Detect which cell encompasses the target text, then output its (X, Y) center coordinate. 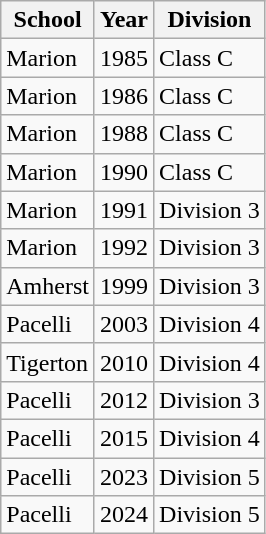
1991 (124, 210)
1988 (124, 134)
Amherst (48, 286)
1992 (124, 248)
2003 (124, 324)
2024 (124, 515)
School (48, 20)
Year (124, 20)
2015 (124, 438)
Tigerton (48, 362)
1990 (124, 172)
2023 (124, 477)
1986 (124, 96)
Division (210, 20)
2012 (124, 400)
1999 (124, 286)
1985 (124, 58)
2010 (124, 362)
